Return the (x, y) coordinate for the center point of the cell that contains the specified text.  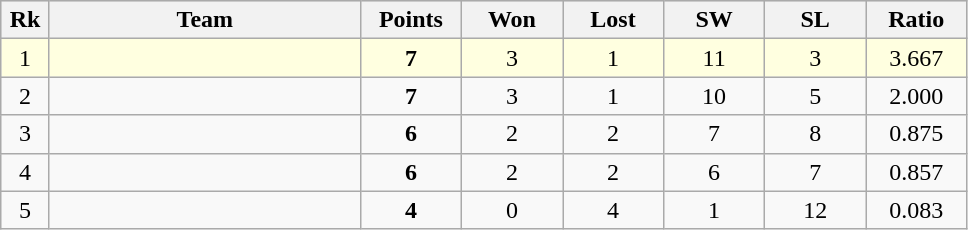
0.875 (916, 134)
Team (204, 20)
10 (714, 96)
0.857 (916, 172)
0.083 (916, 210)
3.667 (916, 58)
Ratio (916, 20)
8 (816, 134)
Rk (26, 20)
12 (816, 210)
Won (512, 20)
SW (714, 20)
Points (410, 20)
0 (512, 210)
11 (714, 58)
Lost (612, 20)
2.000 (916, 96)
SL (816, 20)
